Return the [x, y] coordinate for the center point of the cell that contains the specified text.  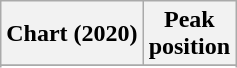
Chart (2020) [72, 34]
Peak position [189, 34]
